Output the [X, Y] coordinate of the center of the cell containing the given text.  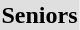
Seniors [40, 15]
